Return (x, y) of the center of cell containing provided text 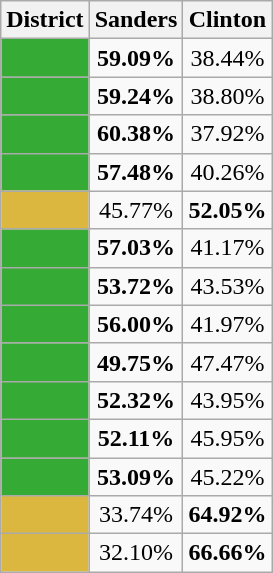
33.74% (136, 515)
45.77% (136, 210)
Clinton (228, 20)
66.66% (228, 553)
52.11% (136, 438)
40.26% (228, 172)
45.95% (228, 438)
District (45, 20)
41.97% (228, 324)
47.47% (228, 362)
53.09% (136, 477)
37.92% (228, 134)
52.32% (136, 400)
38.44% (228, 58)
45.22% (228, 477)
59.09% (136, 58)
59.24% (136, 96)
52.05% (228, 210)
57.03% (136, 248)
41.17% (228, 248)
64.92% (228, 515)
Sanders (136, 20)
53.72% (136, 286)
43.95% (228, 400)
43.53% (228, 286)
57.48% (136, 172)
32.10% (136, 553)
56.00% (136, 324)
60.38% (136, 134)
49.75% (136, 362)
38.80% (228, 96)
